Capture the cell that displays the provided text and extract its [X, Y] central coordinate. 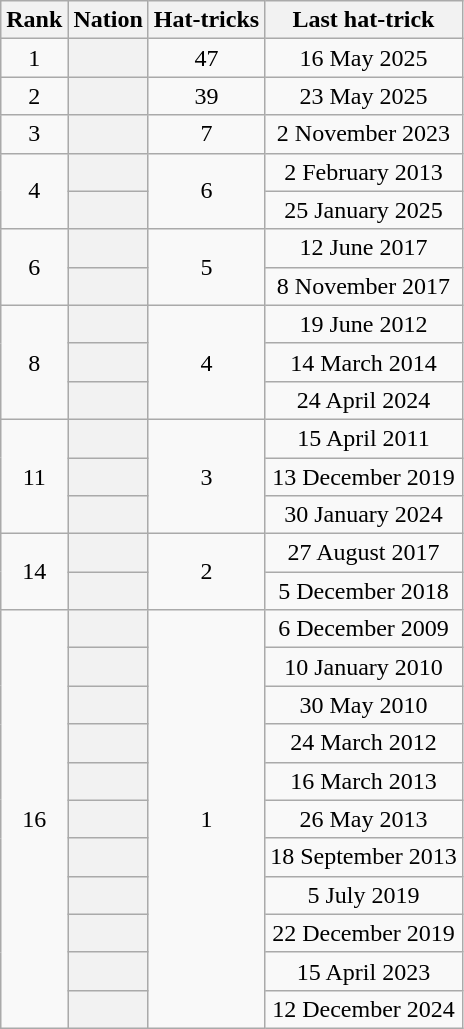
5 December 2018 [364, 591]
26 May 2013 [364, 819]
Nation [108, 20]
12 December 2024 [364, 1009]
Last hat-trick [364, 20]
Rank [34, 20]
18 September 2013 [364, 857]
27 August 2017 [364, 553]
14 March 2014 [364, 362]
16 May 2025 [364, 58]
47 [206, 58]
Hat-tricks [206, 20]
5 [206, 267]
2 November 2023 [364, 134]
16 [34, 820]
6 December 2009 [364, 629]
23 May 2025 [364, 96]
11 [34, 476]
7 [206, 134]
12 June 2017 [364, 248]
30 January 2024 [364, 515]
10 January 2010 [364, 667]
24 March 2012 [364, 743]
24 April 2024 [364, 400]
25 January 2025 [364, 210]
2 February 2013 [364, 172]
39 [206, 96]
19 June 2012 [364, 324]
13 December 2019 [364, 477]
5 July 2019 [364, 895]
8 [34, 362]
30 May 2010 [364, 705]
8 November 2017 [364, 286]
22 December 2019 [364, 933]
15 April 2023 [364, 971]
16 March 2013 [364, 781]
15 April 2011 [364, 438]
14 [34, 572]
